Detect which cell encompasses the target text, then output its (X, Y) center coordinate. 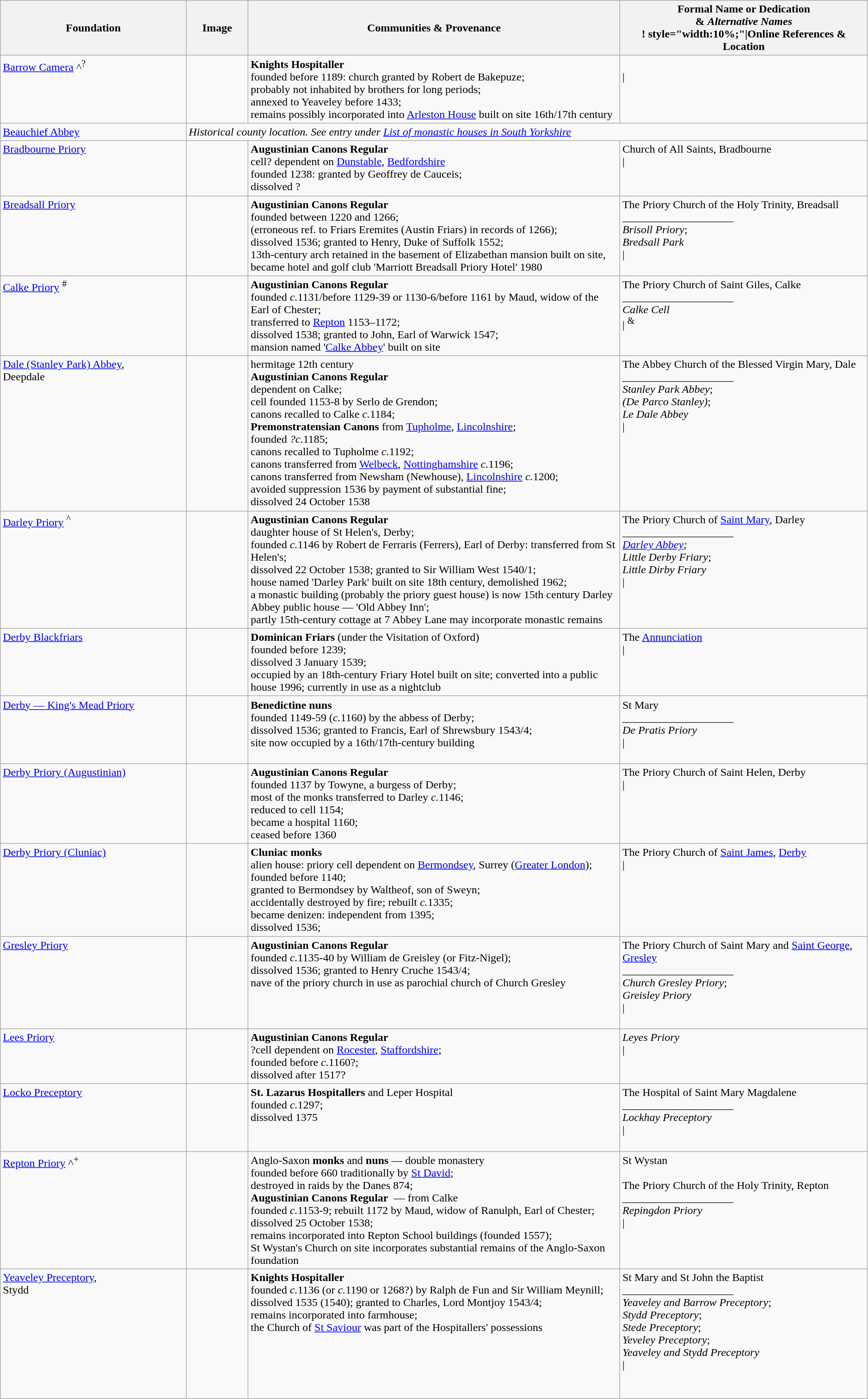
Gresley Priory (93, 983)
Leyes Priory| (744, 1057)
Derby Priory (Cluniac) (93, 890)
Formal Name or Dedication & Alternative Names! style="width:10%;"|Online References & Location (744, 28)
The Priory Church of Saint Mary and Saint George, Gresley____________________Church Gresley Priory;Greisley Priory| (744, 983)
Calke Priory # (93, 316)
The Priory Church of Saint Mary, Darley____________________Darley Abbey;Little Derby Friary;Little Dirby Friary| (744, 570)
Historical county location. See entry under List of monastic houses in South Yorkshire (527, 132)
Darley Priory ^ (93, 570)
Communities & Provenance (434, 28)
Augustinian Canons Regular?cell dependent on Rocester, Staffordshire;founded before c.1160?;dissolved after 1517? (434, 1057)
Repton Priory ^+ (93, 1210)
Breadsall Priory (93, 236)
Derby Priory (Augustinian) (93, 803)
Derby — King's Mead Priory (93, 730)
Yeaveley Preceptory, Stydd (93, 1334)
Beauchief Abbey (93, 132)
Bradbourne Priory (93, 168)
Derby Blackfriars (93, 662)
Image (217, 28)
The Hospital of Saint Mary Magdalene____________________Lockhay Preceptory| (744, 1118)
Augustinian Canons Regularcell? dependent on Dunstable, Bedfordshirefounded 1238: granted by Geoffrey de Cauceis;dissolved ? (434, 168)
The Annunciation| (744, 662)
St Mary____________________De Pratis Priory| (744, 730)
Foundation (93, 28)
Locko Preceptory (93, 1118)
St. Lazarus Hospitallers and Leper Hospitalfounded c.1297;dissolved 1375 (434, 1118)
St WystanThe Priory Church of the Holy Trinity, Repton____________________Repingdon Priory| (744, 1210)
Barrow Camera ^? (93, 89)
The Priory Church of the Holy Trinity, Breadsall____________________Brisoll Priory;Bredsall Park| (744, 236)
The Abbey Church of the Blessed Virgin Mary, Dale____________________Stanley Park Abbey;(De Parco Stanley);Le Dale Abbey| (744, 433)
Lees Priory (93, 1057)
Church of All Saints, Bradbourne| (744, 168)
Dale (Stanley Park) Abbey, Deepdale (93, 433)
The Priory Church of Saint Giles, Calke____________________Calke Cell| & (744, 316)
| (744, 89)
The Priory Church of Saint Helen, Derby| (744, 803)
The Priory Church of Saint James, Derby| (744, 890)
